Locate the cell with the specified text and output its [X, Y] center coordinate. 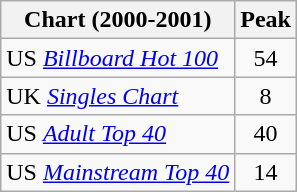
54 [266, 58]
US Mainstream Top 40 [118, 172]
US Adult Top 40 [118, 134]
Peak [266, 20]
8 [266, 96]
40 [266, 134]
Chart (2000-2001) [118, 20]
14 [266, 172]
UK Singles Chart [118, 96]
US Billboard Hot 100 [118, 58]
